Search for the cell housing the specified text and yield its [X, Y] center coordinate. 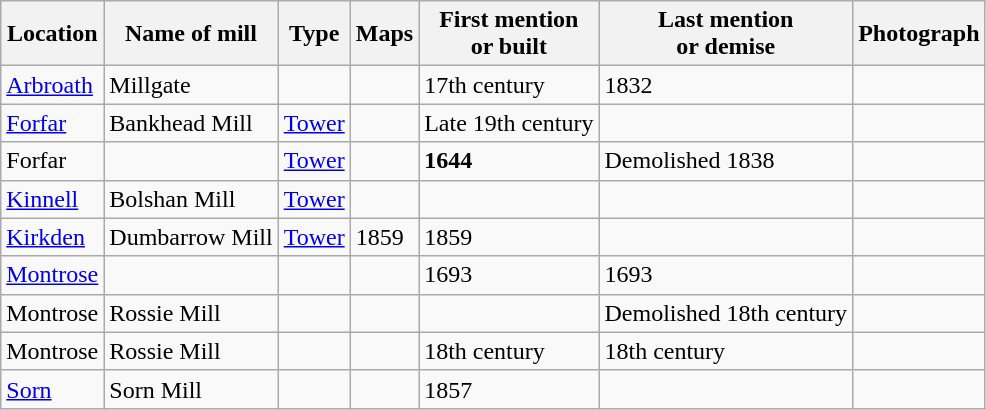
Millgate [191, 85]
Kinnell [52, 199]
Dumbarrow Mill [191, 237]
1857 [509, 389]
Type [314, 34]
1644 [509, 161]
Location [52, 34]
Late 19th century [509, 123]
1832 [726, 85]
Name of mill [191, 34]
Sorn [52, 389]
First mentionor built [509, 34]
Demolished 1838 [726, 161]
Demolished 18th century [726, 313]
Photograph [919, 34]
Maps [384, 34]
Sorn Mill [191, 389]
Arbroath [52, 85]
Bankhead Mill [191, 123]
17th century [509, 85]
Kirkden [52, 237]
Bolshan Mill [191, 199]
Last mention or demise [726, 34]
